Return the (x, y) coordinate for the center point of the cell that contains the specified text.  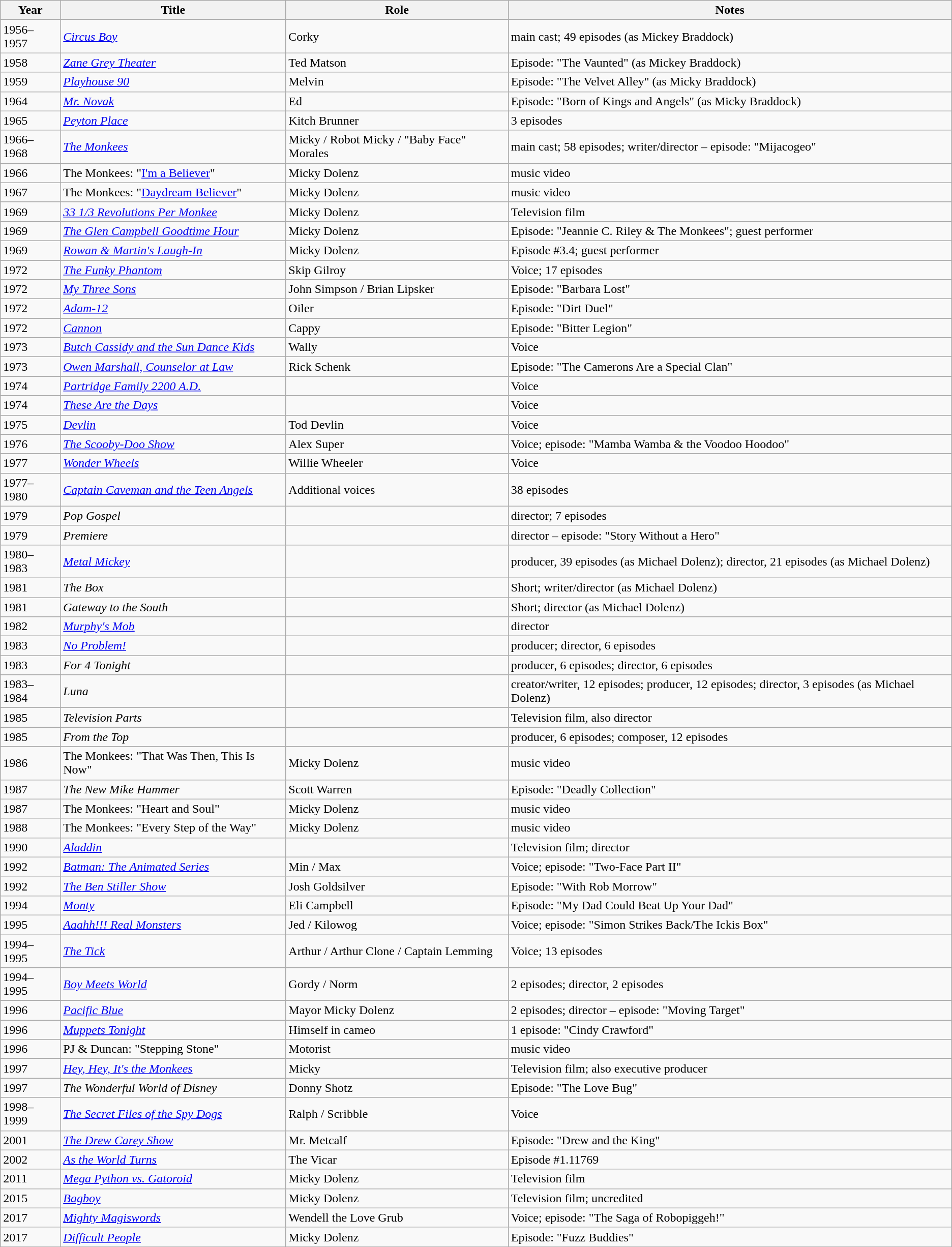
main cast; 49 episodes (as Mickey Braddock) (730, 37)
The Box (173, 587)
Luna (173, 692)
John Simpson / Brian Lipsker (397, 289)
My Three Sons (173, 289)
Ralph / Scribble (397, 1114)
Notes (730, 10)
Episode: "Born of Kings and Angels" (as Micky Braddock) (730, 101)
Owen Marshall, Counselor at Law (173, 367)
Donny Shotz (397, 1088)
Television film; director (730, 847)
Voice; episode: "Two-Face Part II" (730, 867)
Himself in cameo (397, 1030)
Voice; 13 episodes (730, 951)
Eli Campbell (397, 905)
The Secret Files of the Spy Dogs (173, 1114)
Boy Meets World (173, 985)
33 1/3 Revolutions Per Monkee (173, 212)
Episode: "The Camerons Are a Special Clan" (730, 367)
Willie Wheeler (397, 463)
Title (173, 10)
Scott Warren (397, 789)
Motorist (397, 1049)
As the World Turns (173, 1160)
Voice; episode: "The Saga of Robopiggeh!" (730, 1218)
The Monkees: "I'm a Believer" (173, 173)
1980–1983 (31, 561)
Voice; 17 episodes (730, 270)
The Drew Carey Show (173, 1140)
Adam-12 (173, 309)
Television film; also executive producer (730, 1068)
Tod Devlin (397, 425)
1 episode: "Cindy Crawford" (730, 1030)
The Glen Campbell Goodtime Hour (173, 231)
Episode: "With Rob Morrow" (730, 886)
Devlin (173, 425)
Episode: "Jeannie C. Riley & The Monkees"; guest performer (730, 231)
These Are the Days (173, 405)
Arthur / Arthur Clone / Captain Lemming (397, 951)
Josh Goldsilver (397, 886)
Episode: "Bitter Legion" (730, 328)
2001 (31, 1140)
Aladdin (173, 847)
2011 (31, 1179)
The Vicar (397, 1160)
Voice; episode: "Mamba Wamba & the Voodoo Hoodoo" (730, 444)
Mighty Magiswords (173, 1218)
3 episodes (730, 121)
2002 (31, 1160)
Mr. Metcalf (397, 1140)
1958 (31, 63)
Circus Boy (173, 37)
Monty (173, 905)
1994 (31, 905)
producer, 39 episodes (as Michael Dolenz); director, 21 episodes (as Michael Dolenz) (730, 561)
The Scooby-Doo Show (173, 444)
The New Mike Hammer (173, 789)
Episode: "Barbara Lost" (730, 289)
Episode #3.4; guest performer (730, 250)
Episode: "Fuzz Buddies" (730, 1237)
producer, 6 episodes; director, 6 episodes (730, 665)
The Monkees: "Every Step of the Way" (173, 828)
1988 (31, 828)
The Monkees: "Heart and Soul" (173, 809)
Murphy's Mob (173, 627)
Oiler (397, 309)
PJ & Duncan: "Stepping Stone" (173, 1049)
1983–1984 (31, 692)
Captain Caveman and the Teen Angels (173, 489)
Role (397, 10)
2 episodes; director, 2 episodes (730, 985)
Cannon (173, 328)
Voice; episode: "Simon Strikes Back/The Ickis Box" (730, 925)
1982 (31, 627)
Wally (397, 347)
Television film, also director (730, 718)
1990 (31, 847)
Cappy (397, 328)
1967 (31, 192)
Episode: "Dirt Duel" (730, 309)
Television Parts (173, 718)
1998–1999 (31, 1114)
Ted Matson (397, 63)
Metal Mickey (173, 561)
Batman: The Animated Series (173, 867)
Pop Gospel (173, 516)
38 episodes (730, 489)
Ed (397, 101)
Mr. Novak (173, 101)
Gordy / Norm (397, 985)
creator/writer, 12 episodes; producer, 12 episodes; director, 3 episodes (as Michael Dolenz) (730, 692)
1964 (31, 101)
Mayor Micky Dolenz (397, 1011)
Difficult People (173, 1237)
Corky (397, 37)
1975 (31, 425)
Episode: "Drew and the King" (730, 1140)
Episode: "My Dad Could Beat Up Your Dad" (730, 905)
main cast; 58 episodes; writer/director – episode: "Mijacogeo" (730, 146)
Melvin (397, 82)
director (730, 627)
Additional voices (397, 489)
producer; director, 6 episodes (730, 646)
Short; writer/director (as Michael Dolenz) (730, 587)
1959 (31, 82)
2 episodes; director – episode: "Moving Target" (730, 1011)
1995 (31, 925)
Partridge Family 2200 A.D. (173, 386)
Pacific Blue (173, 1011)
1966–1968 (31, 146)
Aaahh!!! Real Monsters (173, 925)
Short; director (as Michael Dolenz) (730, 607)
The Funky Phantom (173, 270)
Mega Python vs. Gatoroid (173, 1179)
1965 (31, 121)
Episode: "The Love Bug" (730, 1088)
1977 (31, 463)
Alex Super (397, 444)
1977–1980 (31, 489)
Peyton Place (173, 121)
The Monkees: "Daydream Believer" (173, 192)
1966 (31, 173)
Jed / Kilowog (397, 925)
Micky / Robot Micky / "Baby Face" Morales (397, 146)
Bagboy (173, 1198)
No Problem! (173, 646)
Episode: "The Vaunted" (as Mickey Braddock) (730, 63)
2015 (31, 1198)
1986 (31, 763)
1976 (31, 444)
Episode: "Deadly Collection" (730, 789)
The Monkees (173, 146)
Min / Max (397, 867)
1956–1957 (31, 37)
Premiere (173, 535)
Episode: "The Velvet Alley" (as Micky Braddock) (730, 82)
director; 7 episodes (730, 516)
Rowan & Martin's Laugh-In (173, 250)
Rick Schenk (397, 367)
Micky (397, 1068)
Gateway to the South (173, 607)
Episode #1.11769 (730, 1160)
Zane Grey Theater (173, 63)
Television film; uncredited (730, 1198)
Playhouse 90 (173, 82)
Kitch Brunner (397, 121)
From the Top (173, 737)
Wonder Wheels (173, 463)
director – episode: "Story Without a Hero" (730, 535)
Year (31, 10)
Skip Gilroy (397, 270)
The Wonderful World of Disney (173, 1088)
Butch Cassidy and the Sun Dance Kids (173, 347)
For 4 Tonight (173, 665)
Wendell the Love Grub (397, 1218)
The Tick (173, 951)
Muppets Tonight (173, 1030)
The Ben Stiller Show (173, 886)
The Monkees: "That Was Then, This Is Now" (173, 763)
Hey, Hey, It's the Monkees (173, 1068)
producer, 6 episodes; composer, 12 episodes (730, 737)
